Scan for the cell matching the given text and deliver its (x, y) coordinate at center. 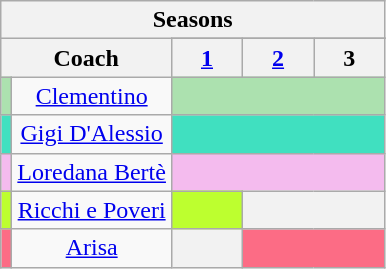
1 (206, 58)
2 (278, 58)
3 (350, 58)
Seasons (193, 20)
Loredana Bertè (92, 172)
Arisa (92, 248)
Clementino (92, 96)
Coach (86, 58)
Gigi D'Alessio (92, 134)
Ricchi e Poveri (92, 210)
